Identify which cell holds the provided text, then report its (X, Y) central coordinate. 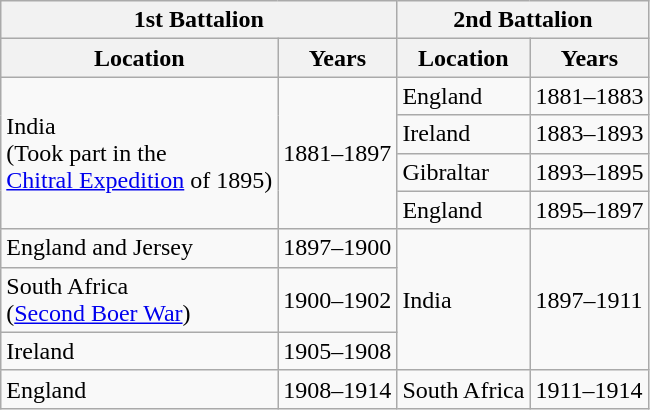
1897–1911 (590, 300)
1881–1897 (338, 153)
South Africa (464, 389)
1883–1893 (590, 134)
Gibraltar (464, 172)
1908–1914 (338, 389)
India (Took part in the Chitral Expedition of 1895) (140, 153)
1900–1902 (338, 300)
1893–1895 (590, 172)
South Africa (Second Boer War) (140, 300)
1905–1908 (338, 351)
1881–1883 (590, 96)
1st Battalion (199, 20)
England and Jersey (140, 248)
1911–1914 (590, 389)
2nd Battalion (523, 20)
India (464, 300)
1897–1900 (338, 248)
1895–1897 (590, 210)
